Locate the cell with the specified text and output its (X, Y) center coordinate. 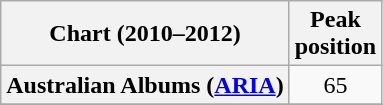
Chart (2010–2012) (145, 34)
65 (335, 85)
Australian Albums (ARIA) (145, 85)
Peakposition (335, 34)
